Identify which cell holds the provided text, then report its (X, Y) central coordinate. 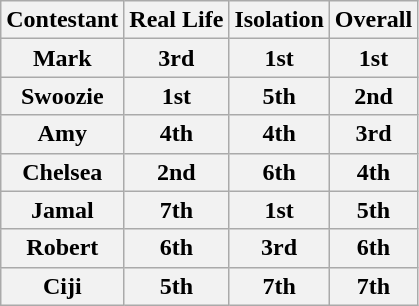
Real Life (176, 20)
Swoozie (62, 96)
Chelsea (62, 172)
Robert (62, 248)
Overall (373, 20)
Jamal (62, 210)
Ciji (62, 286)
Amy (62, 134)
Contestant (62, 20)
Isolation (279, 20)
Mark (62, 58)
